Scan for the cell matching the given text and deliver its (x, y) coordinate at center. 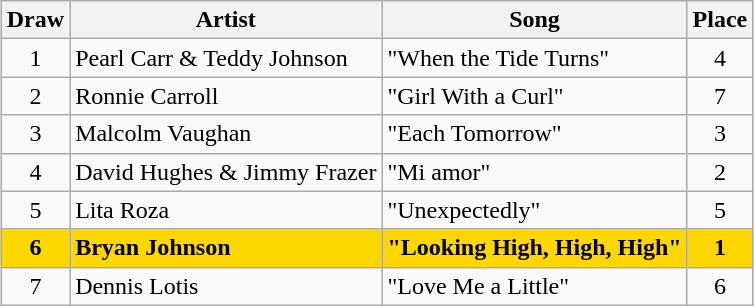
David Hughes & Jimmy Frazer (226, 172)
Place (720, 20)
"Looking High, High, High" (534, 248)
Dennis Lotis (226, 286)
Draw (35, 20)
Artist (226, 20)
Bryan Johnson (226, 248)
Ronnie Carroll (226, 96)
"Girl With a Curl" (534, 96)
"Mi amor" (534, 172)
"Unexpectedly" (534, 210)
Lita Roza (226, 210)
"When the Tide Turns" (534, 58)
Song (534, 20)
Pearl Carr & Teddy Johnson (226, 58)
"Each Tomorrow" (534, 134)
"Love Me a Little" (534, 286)
Malcolm Vaughan (226, 134)
